Scan for the cell matching the given text and deliver its (x, y) coordinate at center. 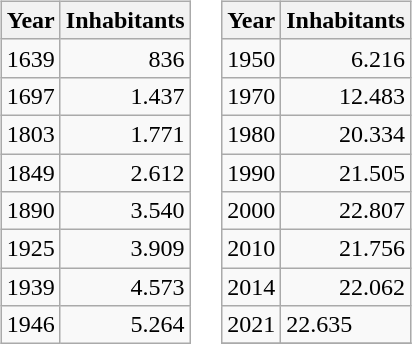
1.771 (125, 134)
22.635 (346, 325)
3.909 (125, 249)
3.540 (125, 211)
1980 (252, 134)
1990 (252, 173)
6.216 (346, 58)
1939 (30, 287)
2000 (252, 211)
2021 (252, 325)
1697 (30, 96)
1639 (30, 58)
20.334 (346, 134)
2010 (252, 249)
22.062 (346, 287)
4.573 (125, 287)
22.807 (346, 211)
1925 (30, 249)
2.612 (125, 173)
836 (125, 58)
21.505 (346, 173)
1950 (252, 58)
1803 (30, 134)
1970 (252, 96)
5.264 (125, 325)
1849 (30, 173)
1890 (30, 211)
2014 (252, 287)
12.483 (346, 96)
1946 (30, 325)
21.756 (346, 249)
1.437 (125, 96)
